Determine the [x, y] coordinate at the center of the cell enclosing the given text.  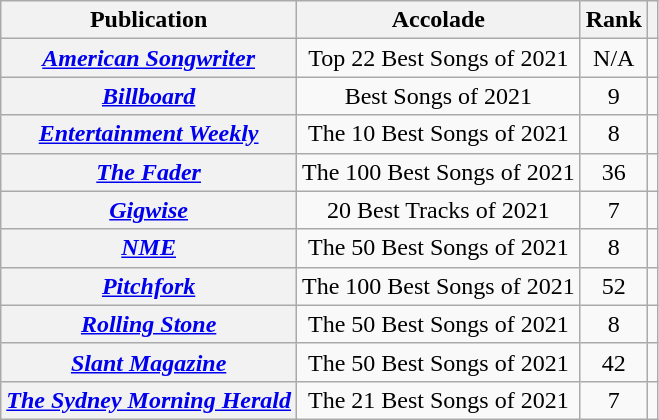
Rank [614, 20]
NME [149, 248]
American Songwriter [149, 58]
36 [614, 172]
The 21 Best Songs of 2021 [439, 400]
Gigwise [149, 210]
Slant Magazine [149, 362]
Publication [149, 20]
Best Songs of 2021 [439, 96]
Pitchfork [149, 286]
Accolade [439, 20]
Billboard [149, 96]
Rolling Stone [149, 324]
Entertainment Weekly [149, 134]
52 [614, 286]
The Fader [149, 172]
9 [614, 96]
Top 22 Best Songs of 2021 [439, 58]
N/A [614, 58]
The Sydney Morning Herald [149, 400]
The 10 Best Songs of 2021 [439, 134]
20 Best Tracks of 2021 [439, 210]
42 [614, 362]
